Provide the [x, y] coordinate of the cell's center where the given text is located.  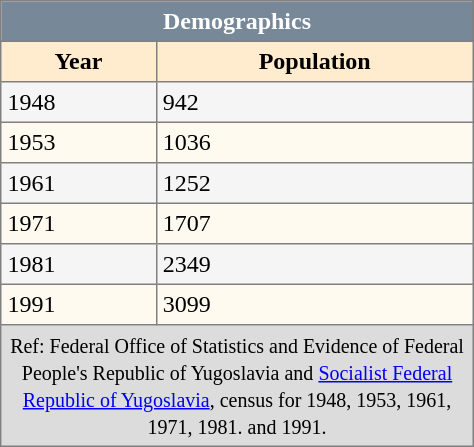
1981 [78, 264]
942 [314, 102]
Year [78, 61]
1036 [314, 142]
1953 [78, 142]
2349 [314, 264]
1948 [78, 102]
1971 [78, 223]
1991 [78, 304]
1707 [314, 223]
3099 [314, 304]
Demographics [237, 21]
Population [314, 61]
1252 [314, 183]
1961 [78, 183]
